Determine the (X, Y) coordinate at the center of the cell enclosing the given text.  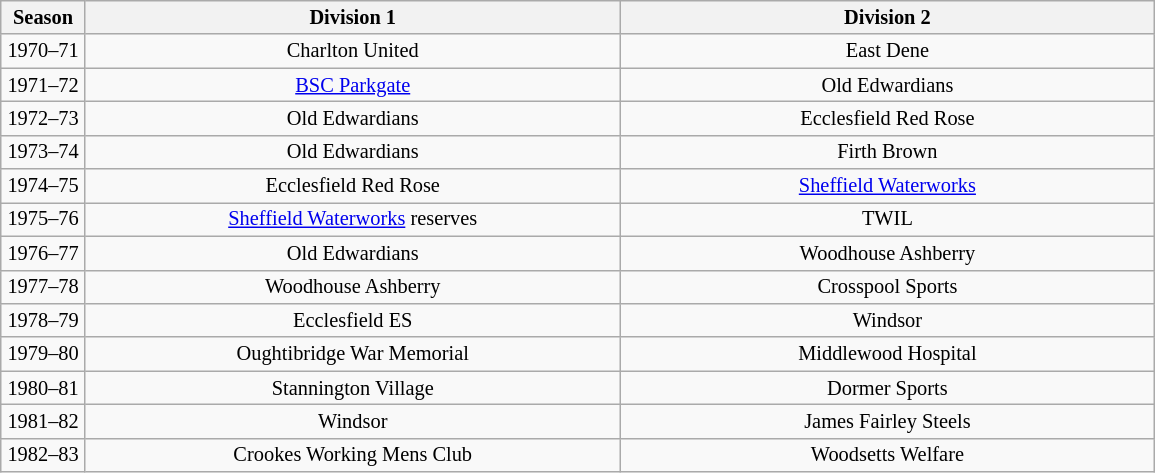
Division 2 (888, 17)
Crookes Working Mens Club (352, 455)
TWIL (888, 219)
1970–71 (44, 51)
1971–72 (44, 85)
Firth Brown (888, 152)
1979–80 (44, 354)
Sheffield Waterworks reserves (352, 219)
1980–81 (44, 388)
1982–83 (44, 455)
Sheffield Waterworks (888, 186)
Ecclesfield ES (352, 320)
Charlton United (352, 51)
Season (44, 17)
1972–73 (44, 118)
Oughtibridge War Memorial (352, 354)
East Dene (888, 51)
BSC Parkgate (352, 85)
Woodsetts Welfare (888, 455)
1976–77 (44, 253)
Crosspool Sports (888, 287)
1973–74 (44, 152)
1974–75 (44, 186)
1977–78 (44, 287)
Division 1 (352, 17)
James Fairley Steels (888, 421)
1975–76 (44, 219)
Dormer Sports (888, 388)
Stannington Village (352, 388)
1981–82 (44, 421)
1978–79 (44, 320)
Middlewood Hospital (888, 354)
